Find where the given text appears and provide that cell's center as (X, Y) coordinate. 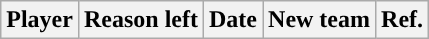
Reason left (140, 20)
New team (320, 20)
Ref. (402, 20)
Player (40, 20)
Date (232, 20)
